For the text-containing cell, return its midpoint in (x, y) coordinate format. 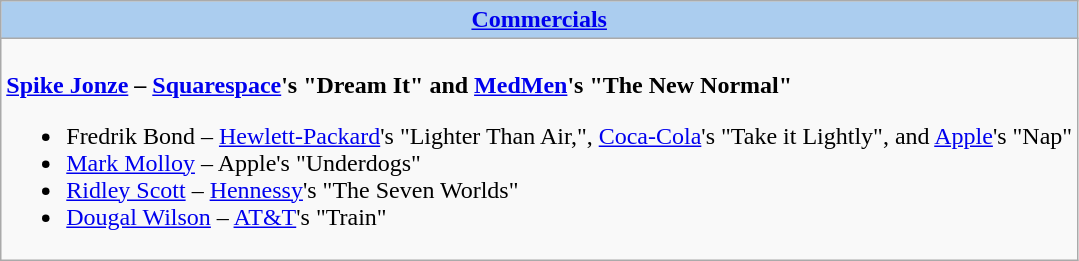
Commercials (540, 20)
